Scan for the cell matching the given text and deliver its (X, Y) coordinate at center. 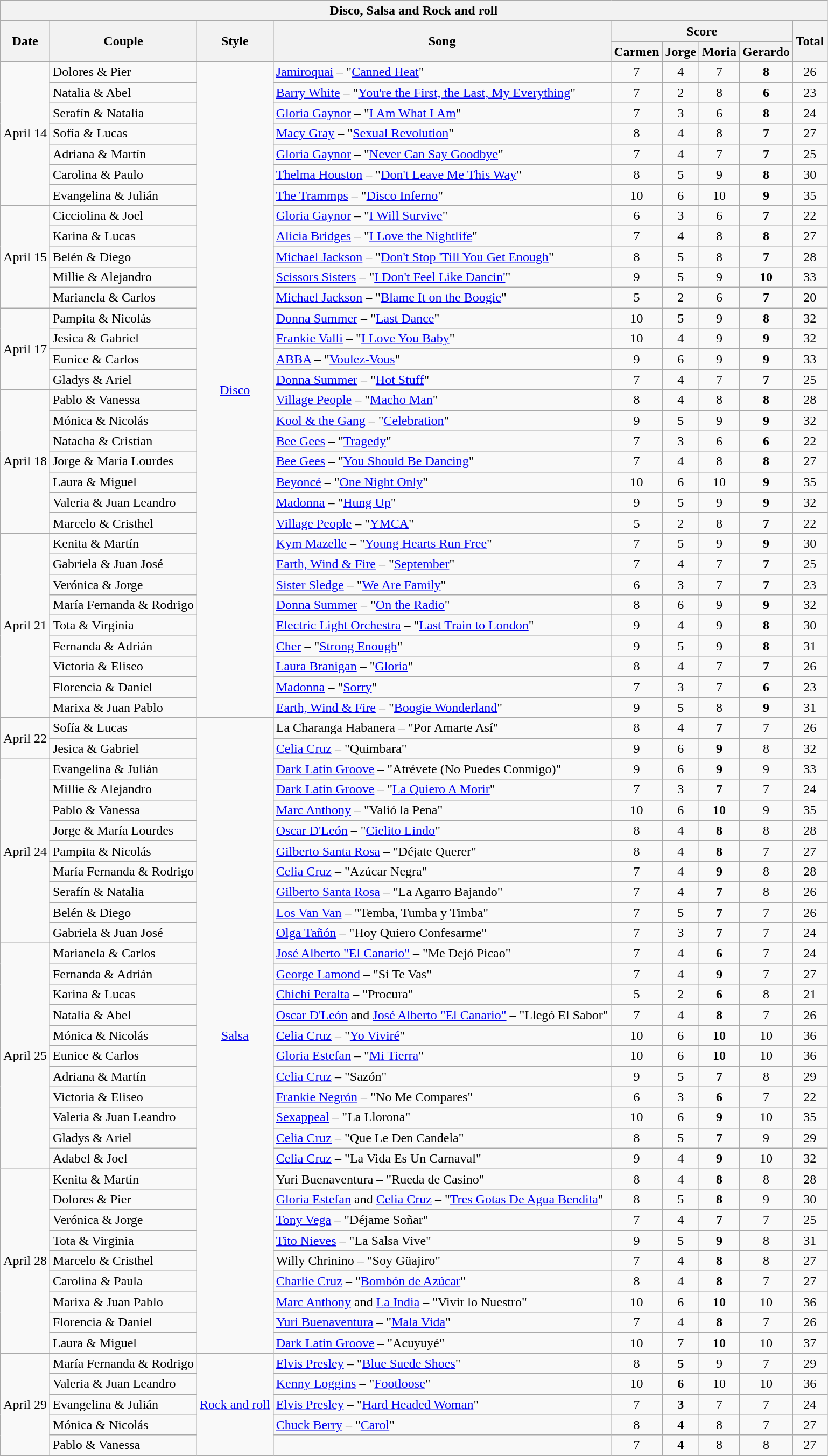
The Trammps – "Disco Inferno" (442, 195)
Celia Cruz – "Quimbara" (442, 748)
José Alberto "El Canario" – "Me Dejó Picao" (442, 954)
April 15 (25, 256)
Sister Sledge – "We Are Family" (442, 584)
Disco (235, 390)
April 14 (25, 134)
Madonna – "Hung Up" (442, 502)
Carolina & Paula (123, 1282)
Style (235, 41)
Moria (719, 52)
Gloria Estefan – "Mi Tierra" (442, 1056)
April 28 (25, 1261)
Cicciolina & Joel (123, 215)
Yuri Buenaventura – "Rueda de Casino" (442, 1179)
Chichí Peralta – "Procura" (442, 995)
Yuri Buenaventura – "Mala Vida" (442, 1322)
Tito Nieves – "La Salsa Vive" (442, 1240)
Frankie Valli – "I Love You Baby" (442, 339)
Earth, Wind & Fire – "September" (442, 564)
Kool & the Gang – "Celebration" (442, 421)
Village People – "YMCA" (442, 523)
Marc Anthony and La India – "Vivir lo Nuestro" (442, 1302)
Laura Branigan – "Gloria" (442, 667)
Beyoncé – "One Night Only" (442, 482)
Gilberto Santa Rosa – "La Agarro Bajando" (442, 892)
Gilberto Santa Rosa – "Déjate Querer" (442, 851)
Barry White – "You're the First, the Last, My Everything" (442, 93)
Oscar D'León and José Alberto "El Canario" – "Llegó El Sabor" (442, 1015)
Tony Vega – "Déjame Soñar" (442, 1220)
Dark Latin Groove – "Acuyuyé" (442, 1343)
Jorge (680, 52)
Cher – "Strong Enough" (442, 646)
Charlie Cruz – "Bombón de Azúcar" (442, 1282)
Electric Light Orchestra – "Last Train to London" (442, 626)
Michael Jackson – "Don't Stop 'Till You Get Enough" (442, 257)
April 25 (25, 1056)
La Charanga Habanera – "Por Amarte Así" (442, 728)
Gloria Gaynor – "Never Can Say Goodbye" (442, 154)
Celia Cruz – "Que Le Den Candela" (442, 1138)
Couple (123, 41)
Thelma Houston – "Don't Leave Me This Way" (442, 174)
20 (810, 298)
Madonna – "Sorry" (442, 687)
Carmen (636, 52)
Gerardo (766, 52)
Dark Latin Groove – "Atrévete (No Puedes Conmigo)" (442, 769)
Olga Tañón – "Hoy Quiero Confesarme" (442, 933)
Disco, Salsa and Rock and roll (413, 11)
Elvis Presley – "Hard Headed Woman" (442, 1404)
Rock and roll (235, 1404)
37 (810, 1343)
Michael Jackson – "Blame It on the Boogie" (442, 298)
Celia Cruz – "Azúcar Negra" (442, 871)
Kym Mazelle – "Young Hearts Run Free" (442, 543)
Natacha & Cristian (123, 441)
Song (442, 41)
Score (702, 31)
April 29 (25, 1404)
Salsa (235, 1035)
Marc Anthony – "Valió la Pena" (442, 810)
George Lamond – "Si Te Vas" (442, 974)
Celia Cruz – "Yo Viviré" (442, 1035)
April 22 (25, 738)
Date (25, 41)
Kenny Loggins – "Footloose" (442, 1384)
Willy Chrinino – "Soy Güajiro" (442, 1261)
Adabel & Joel (123, 1158)
Frankie Negrón – "No Me Compares" (442, 1097)
Celia Cruz – "La Vida Es Un Carnaval" (442, 1158)
Total (810, 41)
Gloria Gaynor – "I Am What I Am" (442, 113)
Donna Summer – "Hot Stuff" (442, 380)
Sexappeal – "La Llorona" (442, 1117)
Bee Gees – "You Should Be Dancing" (442, 461)
April 24 (25, 851)
April 18 (25, 461)
Celia Cruz – "Sazón" (442, 1076)
Earth, Wind & Fire – "Boogie Wonderland" (442, 708)
Gloria Gaynor – "I Will Survive" (442, 215)
Alicia Bridges – "I Love the Nightlife" (442, 236)
Gloria Estefan and Celia Cruz – "Tres Gotas De Agua Bendita" (442, 1199)
April 17 (25, 349)
Bee Gees – "Tragedy" (442, 441)
Elvis Presley – "Blue Suede Shoes" (442, 1363)
Oscar D'León – "Cielito Lindo" (442, 830)
Scissors Sisters – "I Don't Feel Like Dancin'" (442, 277)
Chuck Berry – "Carol" (442, 1425)
Village People – "Macho Man" (442, 400)
Carolina & Paulo (123, 174)
April 21 (25, 626)
21 (810, 995)
ABBA – "Voulez-Vous" (442, 359)
Macy Gray – "Sexual Revolution" (442, 134)
Dark Latin Groove – "La Quiero A Morir" (442, 789)
Jamiroquai – "Canned Heat" (442, 72)
Donna Summer – "Last Dance" (442, 318)
Los Van Van – "Temba, Tumba y Timba" (442, 913)
Donna Summer – "On the Radio" (442, 605)
